Detect which cell encompasses the target text, then output its [X, Y] center coordinate. 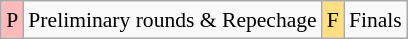
F [333, 20]
Finals [376, 20]
Preliminary rounds & Repechage [172, 20]
P [12, 20]
